Return [X, Y] of the center of cell containing provided text 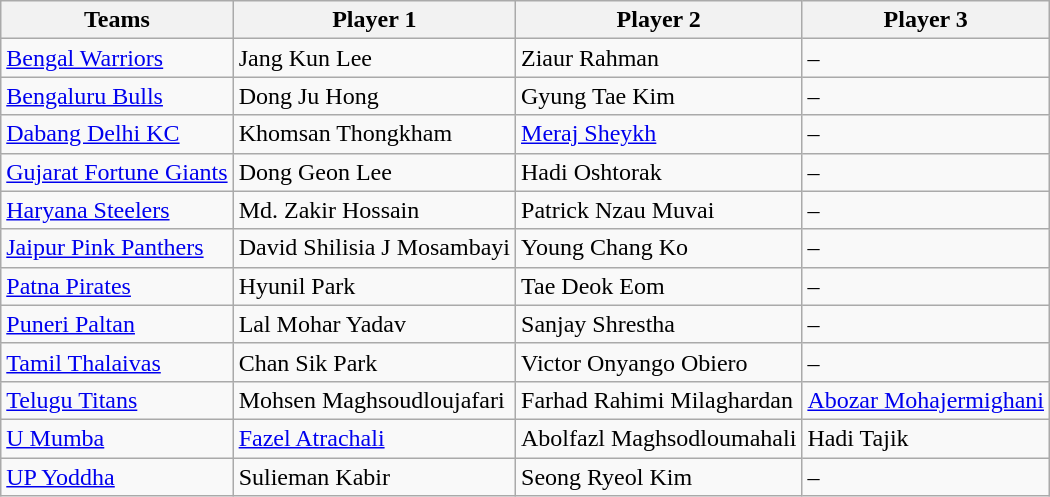
Tae Deok Eom [659, 286]
Hyunil Park [374, 286]
Telugu Titans [117, 400]
Dabang Delhi KC [117, 134]
Haryana Steelers [117, 210]
Meraj Sheykh [659, 134]
Dong Geon Lee [374, 172]
Bengaluru Bulls [117, 96]
Dong Ju Hong [374, 96]
Tamil Thalaivas [117, 362]
Teams [117, 20]
Ziaur Rahman [659, 58]
Seong Ryeol Kim [659, 477]
David Shilisia J Mosambayi [374, 248]
UP Yoddha [117, 477]
Sanjay Shrestha [659, 324]
Farhad Rahimi Milaghardan [659, 400]
Young Chang Ko [659, 248]
Sulieman Kabir [374, 477]
U Mumba [117, 438]
Mohsen Maghsoudloujafari [374, 400]
Khomsan Thongkham [374, 134]
Abolfazl Maghsodloumahali [659, 438]
Player 3 [926, 20]
Bengal Warriors [117, 58]
Hadi Oshtorak [659, 172]
Victor Onyango Obiero [659, 362]
Jaipur Pink Panthers [117, 248]
Lal Mohar Yadav [374, 324]
Player 2 [659, 20]
Chan Sik Park [374, 362]
Hadi Tajik [926, 438]
Patrick Nzau Muvai [659, 210]
Gujarat Fortune Giants [117, 172]
Abozar Mohajermighani [926, 400]
Jang Kun Lee [374, 58]
Patna Pirates [117, 286]
Puneri Paltan [117, 324]
Fazel Atrachali [374, 438]
Md. Zakir Hossain [374, 210]
Player 1 [374, 20]
Gyung Tae Kim [659, 96]
